Pinpoint the cell where the given text exists, returning its (x, y) midpoint coordinate. 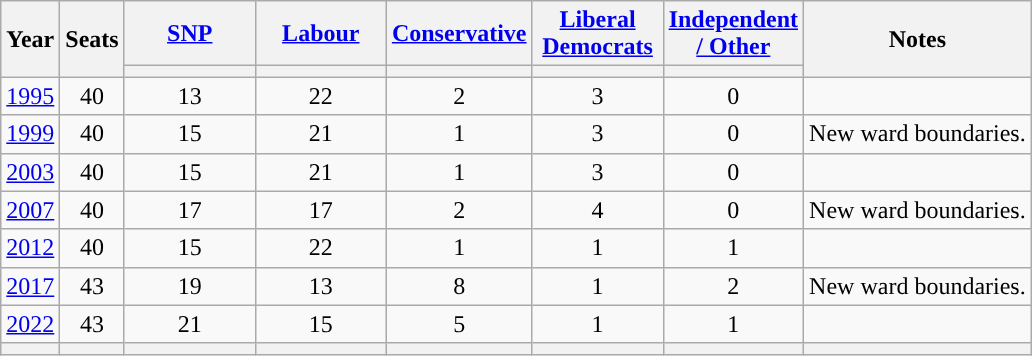
2012 (30, 248)
SNP (190, 34)
Conservative (459, 34)
2007 (30, 210)
1995 (30, 96)
2017 (30, 286)
Labour (320, 34)
Year (30, 39)
4 (598, 210)
Liberal Democrats (598, 34)
Notes (918, 39)
8 (459, 286)
2003 (30, 172)
Seats (92, 39)
2022 (30, 324)
Independent / Other (733, 34)
1999 (30, 134)
5 (459, 324)
19 (190, 286)
